For the text-containing cell, return its midpoint in (X, Y) coordinate format. 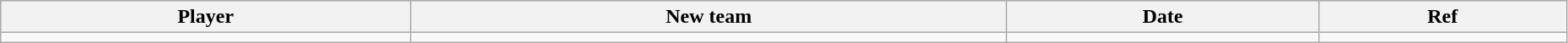
Date (1162, 17)
Player (206, 17)
New team (709, 17)
Ref (1442, 17)
